From the cell containing the given text, extract its center point as [x, y] coordinate. 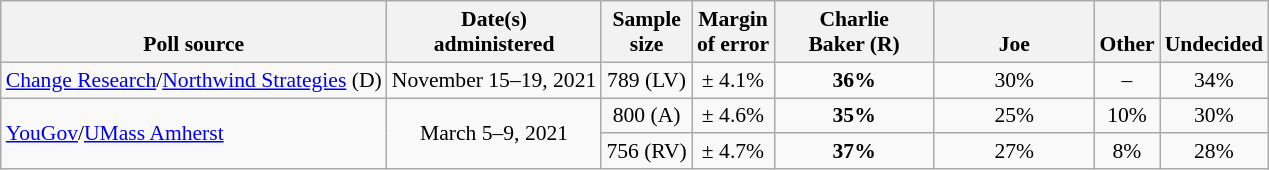
37% [854, 152]
Poll source [194, 32]
Other [1126, 32]
CharlieBaker (R) [854, 32]
Marginof error [733, 32]
Joe [1014, 32]
800 (A) [646, 116]
36% [854, 80]
± 4.6% [733, 116]
Change Research/Northwind Strategies (D) [194, 80]
YouGov/UMass Amherst [194, 134]
789 (LV) [646, 80]
25% [1014, 116]
Samplesize [646, 32]
– [1126, 80]
± 4.1% [733, 80]
34% [1214, 80]
March 5–9, 2021 [494, 134]
27% [1014, 152]
28% [1214, 152]
Date(s)administered [494, 32]
Undecided [1214, 32]
± 4.7% [733, 152]
8% [1126, 152]
35% [854, 116]
November 15–19, 2021 [494, 80]
756 (RV) [646, 152]
10% [1126, 116]
